Detect which cell encompasses the target text, then output its [x, y] center coordinate. 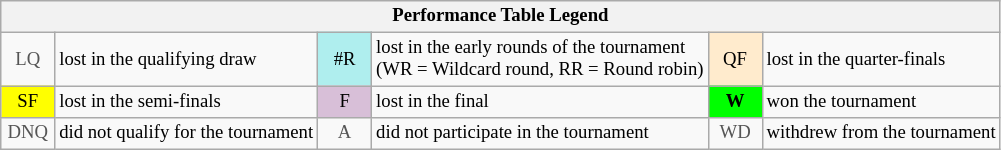
LQ [28, 60]
#R [345, 60]
lost in the early rounds of the tournament(WR = Wildcard round, RR = Round robin) [540, 60]
did not qualify for the tournament [186, 134]
did not participate in the tournament [540, 134]
QF [735, 60]
F [345, 102]
withdrew from the tournament [881, 134]
lost in the semi-finals [186, 102]
lost in the final [540, 102]
DNQ [28, 134]
Performance Table Legend [500, 16]
A [345, 134]
won the tournament [881, 102]
W [735, 102]
lost in the quarter-finals [881, 60]
lost in the qualifying draw [186, 60]
WD [735, 134]
SF [28, 102]
